Locate the cell with the specified text and output its (x, y) center coordinate. 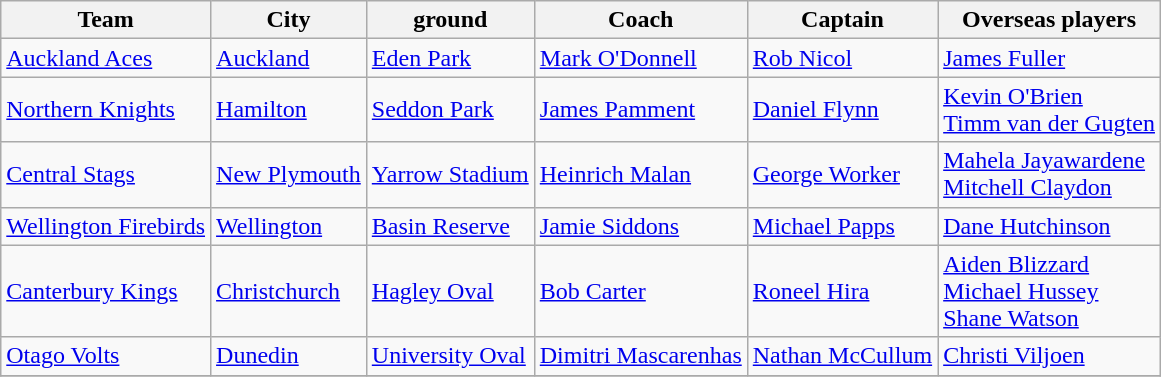
Overseas players (1050, 20)
Basin Reserve (450, 226)
Dane Hutchinson (1050, 226)
Heinrich Malan (640, 174)
Coach (640, 20)
Hamilton (289, 110)
Bob Carter (640, 291)
Central Stags (106, 174)
Dimitri Mascarenhas (640, 356)
Roneel Hira (842, 291)
Daniel Flynn (842, 110)
Nathan McCullum (842, 356)
James Fuller (1050, 58)
George Worker (842, 174)
Seddon Park (450, 110)
Auckland (289, 58)
Team (106, 20)
Mahela Jayawardene Mitchell Claydon (1050, 174)
Christchurch (289, 291)
Hagley Oval (450, 291)
Eden Park (450, 58)
Wellington (289, 226)
Mark O'Donnell (640, 58)
New Plymouth (289, 174)
James Pamment (640, 110)
Captain (842, 20)
Christi Viljoen (1050, 356)
Otago Volts (106, 356)
Rob Nicol (842, 58)
Kevin O'Brien Timm van der Gugten (1050, 110)
Jamie Siddons (640, 226)
Dunedin (289, 356)
Northern Knights (106, 110)
City (289, 20)
Canterbury Kings (106, 291)
Wellington Firebirds (106, 226)
Yarrow Stadium (450, 174)
ground (450, 20)
Auckland Aces (106, 58)
Michael Papps (842, 226)
University Oval (450, 356)
Aiden Blizzard Michael Hussey Shane Watson (1050, 291)
